Find where the given text appears and provide that cell's center as [x, y] coordinate. 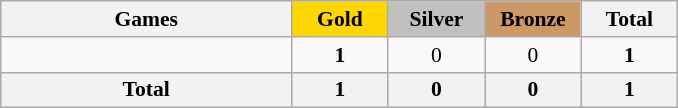
Gold [340, 19]
Bronze [534, 19]
Silver [436, 19]
Games [146, 19]
